Output the (x, y) coordinate of the center of the cell containing the given text.  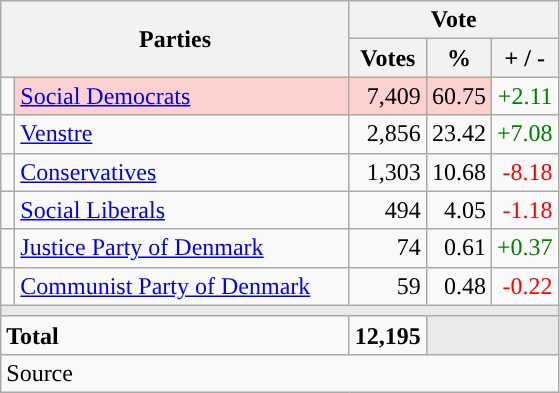
0.61 (458, 248)
Total (176, 335)
+0.37 (524, 248)
-8.18 (524, 172)
60.75 (458, 96)
23.42 (458, 134)
494 (388, 210)
12,195 (388, 335)
-1.18 (524, 210)
4.05 (458, 210)
Social Liberals (182, 210)
59 (388, 286)
Venstre (182, 134)
1,303 (388, 172)
Votes (388, 58)
Justice Party of Denmark (182, 248)
Conservatives (182, 172)
Social Democrats (182, 96)
% (458, 58)
+ / - (524, 58)
74 (388, 248)
10.68 (458, 172)
+7.08 (524, 134)
Communist Party of Denmark (182, 286)
Vote (454, 20)
Parties (176, 39)
0.48 (458, 286)
-0.22 (524, 286)
7,409 (388, 96)
+2.11 (524, 96)
2,856 (388, 134)
Source (280, 373)
